Identify which cell holds the provided text, then report its [X, Y] central coordinate. 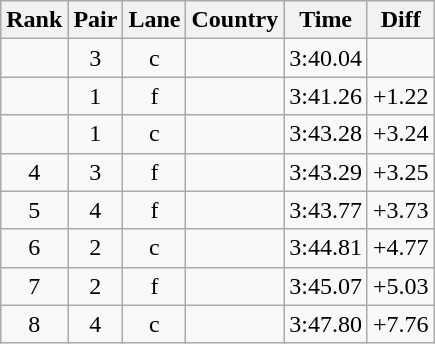
+3.24 [400, 134]
3:45.07 [326, 286]
Time [326, 20]
+3.25 [400, 172]
3:43.29 [326, 172]
7 [34, 286]
3:43.77 [326, 210]
Country [235, 20]
Diff [400, 20]
8 [34, 324]
+3.73 [400, 210]
3:47.80 [326, 324]
Lane [154, 20]
6 [34, 248]
Pair [96, 20]
3:44.81 [326, 248]
Rank [34, 20]
3:40.04 [326, 58]
3:41.26 [326, 96]
+7.76 [400, 324]
+1.22 [400, 96]
+4.77 [400, 248]
+5.03 [400, 286]
5 [34, 210]
3:43.28 [326, 134]
